Provide the (X, Y) coordinate of the cell's center where the given text is located.  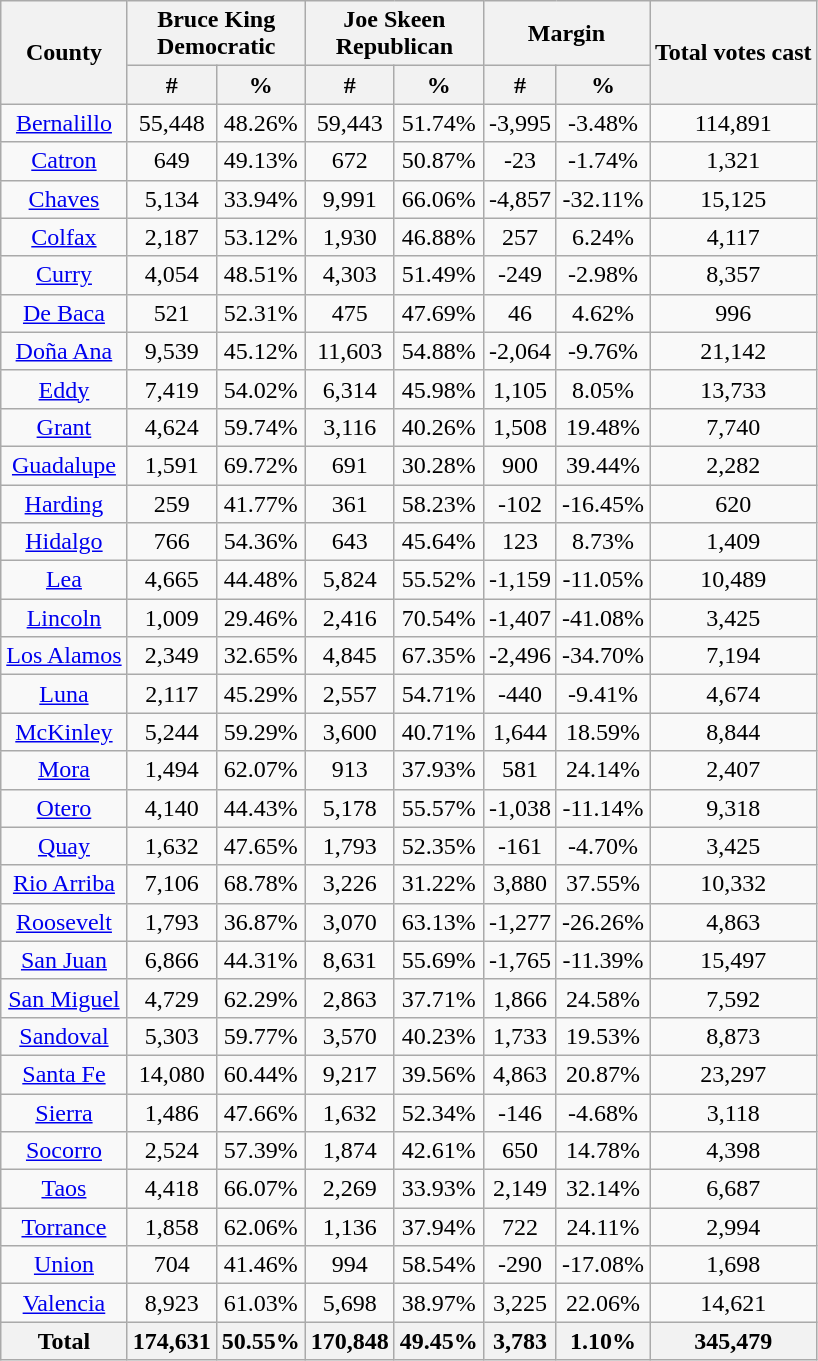
722 (520, 1227)
-9.76% (602, 351)
44.31% (260, 960)
Socorro (64, 1151)
8,923 (172, 1303)
Mora (64, 770)
51.74% (438, 123)
68.78% (260, 884)
24.58% (602, 998)
2,524 (172, 1151)
-1,765 (520, 960)
Rio Arriba (64, 884)
52.31% (260, 313)
69.72% (260, 465)
5,178 (350, 808)
Union (64, 1265)
70.54% (438, 618)
Roosevelt (64, 922)
1,508 (520, 427)
33.94% (260, 199)
45.12% (260, 351)
62.07% (260, 770)
37.94% (438, 1227)
54.02% (260, 389)
1,733 (520, 1036)
40.71% (438, 732)
-16.45% (602, 503)
10,332 (734, 884)
174,631 (172, 1341)
1,866 (520, 998)
2,187 (172, 237)
2,994 (734, 1227)
123 (520, 542)
7,592 (734, 998)
-26.26% (602, 922)
-11.14% (602, 808)
32.14% (602, 1189)
54.36% (260, 542)
66.07% (260, 1189)
11,603 (350, 351)
Valencia (64, 1303)
-1,038 (520, 808)
14.78% (602, 1151)
Lincoln (64, 618)
45.98% (438, 389)
-440 (520, 694)
1,409 (734, 542)
Bruce KingDemocratic (216, 34)
54.88% (438, 351)
45.64% (438, 542)
23,297 (734, 1074)
48.26% (260, 123)
32.65% (260, 656)
52.35% (438, 846)
-161 (520, 846)
50.55% (260, 1341)
1,494 (172, 770)
14,080 (172, 1074)
Santa Fe (64, 1074)
5,244 (172, 732)
Torrance (64, 1227)
47.65% (260, 846)
49.13% (260, 161)
Luna (64, 694)
2,149 (520, 1189)
49.45% (438, 1341)
7,106 (172, 884)
-1.74% (602, 161)
2,117 (172, 694)
2,269 (350, 1189)
8,631 (350, 960)
18.59% (602, 732)
53.12% (260, 237)
994 (350, 1265)
3,070 (350, 922)
1,858 (172, 1227)
4,398 (734, 1151)
-1,159 (520, 580)
19.53% (602, 1036)
60.44% (260, 1074)
Otero (64, 808)
Curry (64, 275)
3,226 (350, 884)
114,891 (734, 123)
9,318 (734, 808)
1,321 (734, 161)
46 (520, 313)
8,873 (734, 1036)
6,866 (172, 960)
1.10% (602, 1341)
7,740 (734, 427)
Total votes cast (734, 52)
22.06% (602, 1303)
47.69% (438, 313)
3,225 (520, 1303)
4,117 (734, 237)
5,824 (350, 580)
-1,407 (520, 618)
37.93% (438, 770)
2,863 (350, 998)
Sierra (64, 1113)
649 (172, 161)
58.54% (438, 1265)
475 (350, 313)
15,125 (734, 199)
620 (734, 503)
9,217 (350, 1074)
1,698 (734, 1265)
-17.08% (602, 1265)
1,486 (172, 1113)
1,644 (520, 732)
996 (734, 313)
-4.70% (602, 846)
Eddy (64, 389)
2,407 (734, 770)
361 (350, 503)
3,118 (734, 1113)
37.55% (602, 884)
7,194 (734, 656)
8.73% (602, 542)
Total (64, 1341)
345,479 (734, 1341)
257 (520, 237)
8,357 (734, 275)
2,349 (172, 656)
-102 (520, 503)
58.23% (438, 503)
900 (520, 465)
21,142 (734, 351)
47.66% (260, 1113)
62.06% (260, 1227)
De Baca (64, 313)
50.87% (438, 161)
55.69% (438, 960)
Doña Ana (64, 351)
Los Alamos (64, 656)
20.87% (602, 1074)
Hidalgo (64, 542)
Guadalupe (64, 465)
-4,857 (520, 199)
-3,995 (520, 123)
44.43% (260, 808)
4,729 (172, 998)
1,009 (172, 618)
4,418 (172, 1189)
29.46% (260, 618)
30.28% (438, 465)
15,497 (734, 960)
913 (350, 770)
-1,277 (520, 922)
4,054 (172, 275)
52.34% (438, 1113)
1,930 (350, 237)
County (64, 52)
40.26% (438, 427)
-41.08% (602, 618)
San Miguel (64, 998)
691 (350, 465)
63.13% (438, 922)
4.62% (602, 313)
1,105 (520, 389)
766 (172, 542)
41.77% (260, 503)
Sandoval (64, 1036)
San Juan (64, 960)
1,874 (350, 1151)
-3.48% (602, 123)
3,116 (350, 427)
Grant (64, 427)
10,489 (734, 580)
5,134 (172, 199)
6.24% (602, 237)
54.71% (438, 694)
40.23% (438, 1036)
Lea (64, 580)
62.29% (260, 998)
650 (520, 1151)
9,991 (350, 199)
2,282 (734, 465)
46.88% (438, 237)
4,303 (350, 275)
2,557 (350, 694)
Chaves (64, 199)
-4.68% (602, 1113)
14,621 (734, 1303)
59.74% (260, 427)
McKinley (64, 732)
5,303 (172, 1036)
-11.39% (602, 960)
24.14% (602, 770)
59.77% (260, 1036)
24.11% (602, 1227)
44.48% (260, 580)
66.06% (438, 199)
41.46% (260, 1265)
59,443 (350, 123)
Taos (64, 1189)
1,136 (350, 1227)
6,314 (350, 389)
3,880 (520, 884)
45.29% (260, 694)
19.48% (602, 427)
57.39% (260, 1151)
672 (350, 161)
-249 (520, 275)
Joe SkeenRepublican (394, 34)
48.51% (260, 275)
-9.41% (602, 694)
170,848 (350, 1341)
-2,496 (520, 656)
Margin (566, 34)
3,570 (350, 1036)
4,845 (350, 656)
-34.70% (602, 656)
521 (172, 313)
4,624 (172, 427)
Harding (64, 503)
Bernalillo (64, 123)
55,448 (172, 123)
3,600 (350, 732)
13,733 (734, 389)
61.03% (260, 1303)
33.93% (438, 1189)
259 (172, 503)
4,140 (172, 808)
31.22% (438, 884)
Quay (64, 846)
Colfax (64, 237)
59.29% (260, 732)
Catron (64, 161)
4,674 (734, 694)
-146 (520, 1113)
2,416 (350, 618)
9,539 (172, 351)
-290 (520, 1265)
7,419 (172, 389)
3,783 (520, 1341)
55.57% (438, 808)
38.97% (438, 1303)
67.35% (438, 656)
39.56% (438, 1074)
51.49% (438, 275)
-32.11% (602, 199)
8,844 (734, 732)
4,665 (172, 580)
-2,064 (520, 351)
-23 (520, 161)
8.05% (602, 389)
39.44% (602, 465)
6,687 (734, 1189)
42.61% (438, 1151)
704 (172, 1265)
-2.98% (602, 275)
5,698 (350, 1303)
37.71% (438, 998)
55.52% (438, 580)
1,591 (172, 465)
581 (520, 770)
36.87% (260, 922)
643 (350, 542)
-11.05% (602, 580)
